Locate the cell with the specified text and output its [X, Y] center coordinate. 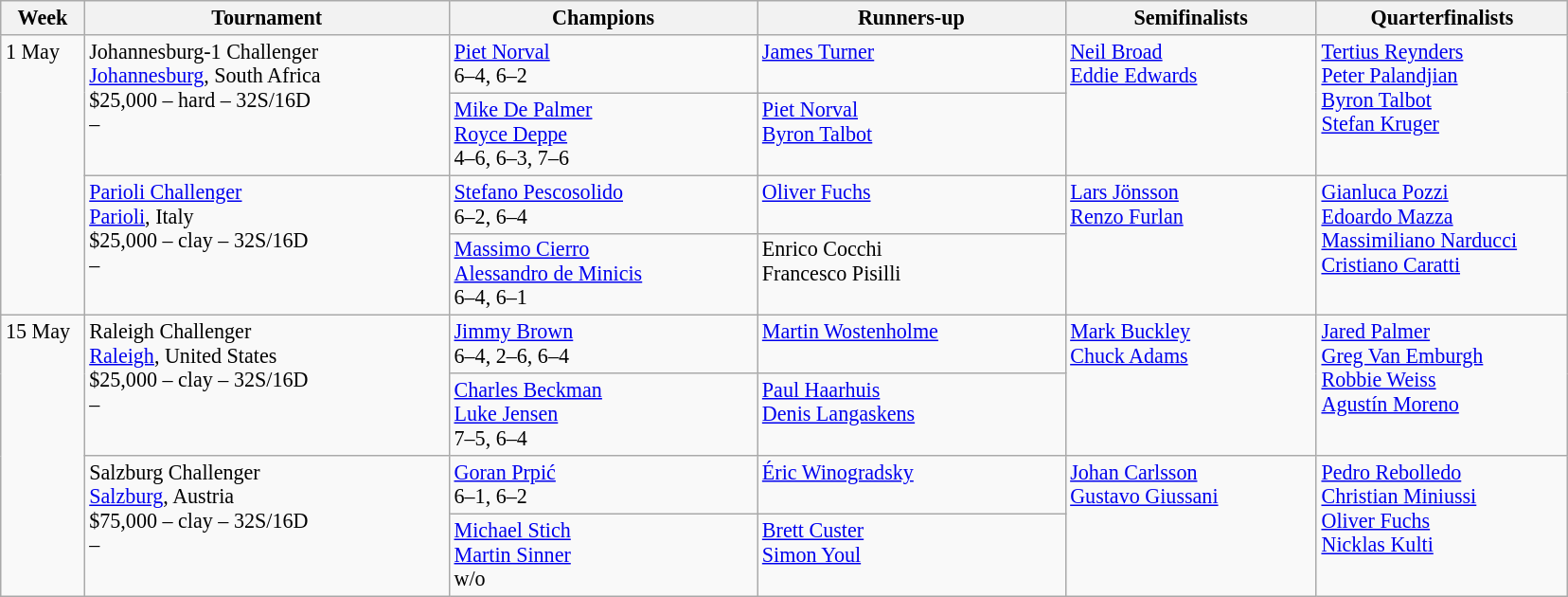
Michael Stich Martin Sinner w/o [602, 555]
15 May [43, 456]
Salzburg Challenger Salzburg, Austria$75,000 – clay – 32S/16D – [267, 526]
Runners-up [911, 17]
Johan Carlsson Gustavo Giussani [1191, 526]
Jimmy Brown 6–4, 2–6, 6–4 [602, 345]
Paul Haarhuis Denis Langaskens [911, 415]
Charles Beckman Luke Jensen7–5, 6–4 [602, 415]
Quarterfinalists [1441, 17]
Tertius Reynders Peter Palandjian Byron Talbot Stefan Kruger [1441, 104]
Parioli Challenger Parioli, Italy$25,000 – clay – 32S/16D – [267, 244]
Gianluca Pozzi Edoardo Mazza Massimiliano Narducci Cristiano Caratti [1441, 244]
Week [43, 17]
Pedro Rebolledo Christian Miniussi Oliver Fuchs Nicklas Kulti [1441, 526]
Tournament [267, 17]
Stefano Pescosolido 6–2, 6–4 [602, 203]
Raleigh Challenger Raleigh, United States$25,000 – clay – 32S/16D – [267, 386]
Martin Wostenholme [911, 345]
Jared Palmer Greg Van Emburgh Robbie Weiss Agustín Moreno [1441, 386]
Neil Broad Eddie Edwards [1191, 104]
Piet Norval Byron Talbot [911, 135]
Piet Norval 6–4, 6–2 [602, 63]
James Turner [911, 63]
Éric Winogradsky [911, 485]
Johannesburg-1 Challenger Johannesburg, South Africa$25,000 – hard – 32S/16D – [267, 104]
Semifinalists [1191, 17]
Champions [602, 17]
Goran Prpić 6–1, 6–2 [602, 485]
1 May [43, 174]
Enrico Cocchi Francesco Pisilli [911, 275]
Brett Custer Simon Youl [911, 555]
Massimo Cierro Alessandro de Minicis6–4, 6–1 [602, 275]
Lars Jönsson Renzo Furlan [1191, 244]
Mike De Palmer Royce Deppe4–6, 6–3, 7–6 [602, 135]
Mark Buckley Chuck Adams [1191, 386]
Oliver Fuchs [911, 203]
